Capture the cell that displays the provided text and extract its (X, Y) central coordinate. 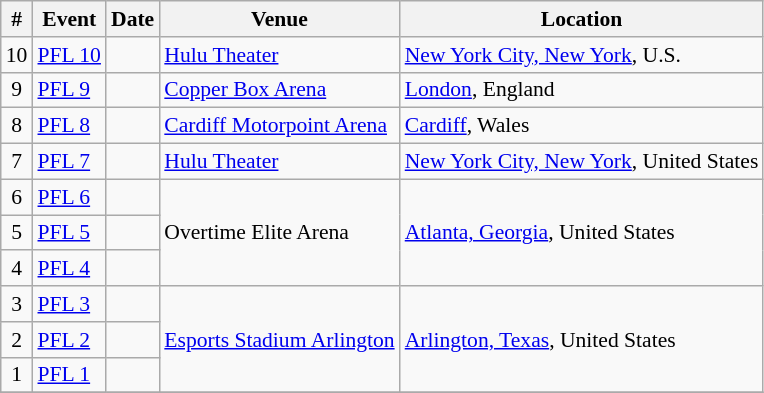
7 (17, 162)
Date (132, 19)
# (17, 19)
Esports Stadium Arlington (279, 340)
PFL 4 (69, 269)
Venue (279, 19)
Atlanta, Georgia, United States (582, 232)
New York City, New York, U.S. (582, 55)
6 (17, 197)
2 (17, 340)
Copper Box Arena (279, 90)
New York City, New York, United States (582, 162)
PFL 1 (69, 375)
PFL 8 (69, 126)
Overtime Elite Arena (279, 232)
Arlington, Texas, United States (582, 340)
PFL 9 (69, 90)
Location (582, 19)
PFL 5 (69, 233)
1 (17, 375)
Event (69, 19)
London, England (582, 90)
8 (17, 126)
5 (17, 233)
9 (17, 90)
PFL 6 (69, 197)
PFL 3 (69, 304)
Cardiff Motorpoint Arena (279, 126)
3 (17, 304)
PFL 10 (69, 55)
Cardiff, Wales (582, 126)
PFL 2 (69, 340)
10 (17, 55)
PFL 7 (69, 162)
4 (17, 269)
